Determine the [x, y] coordinate at the center of the cell enclosing the given text.  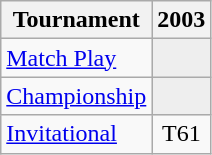
Match Play [76, 58]
Championship [76, 96]
T61 [182, 134]
Tournament [76, 20]
2003 [182, 20]
Invitational [76, 134]
